For the text-containing cell, return its midpoint in [X, Y] coordinate format. 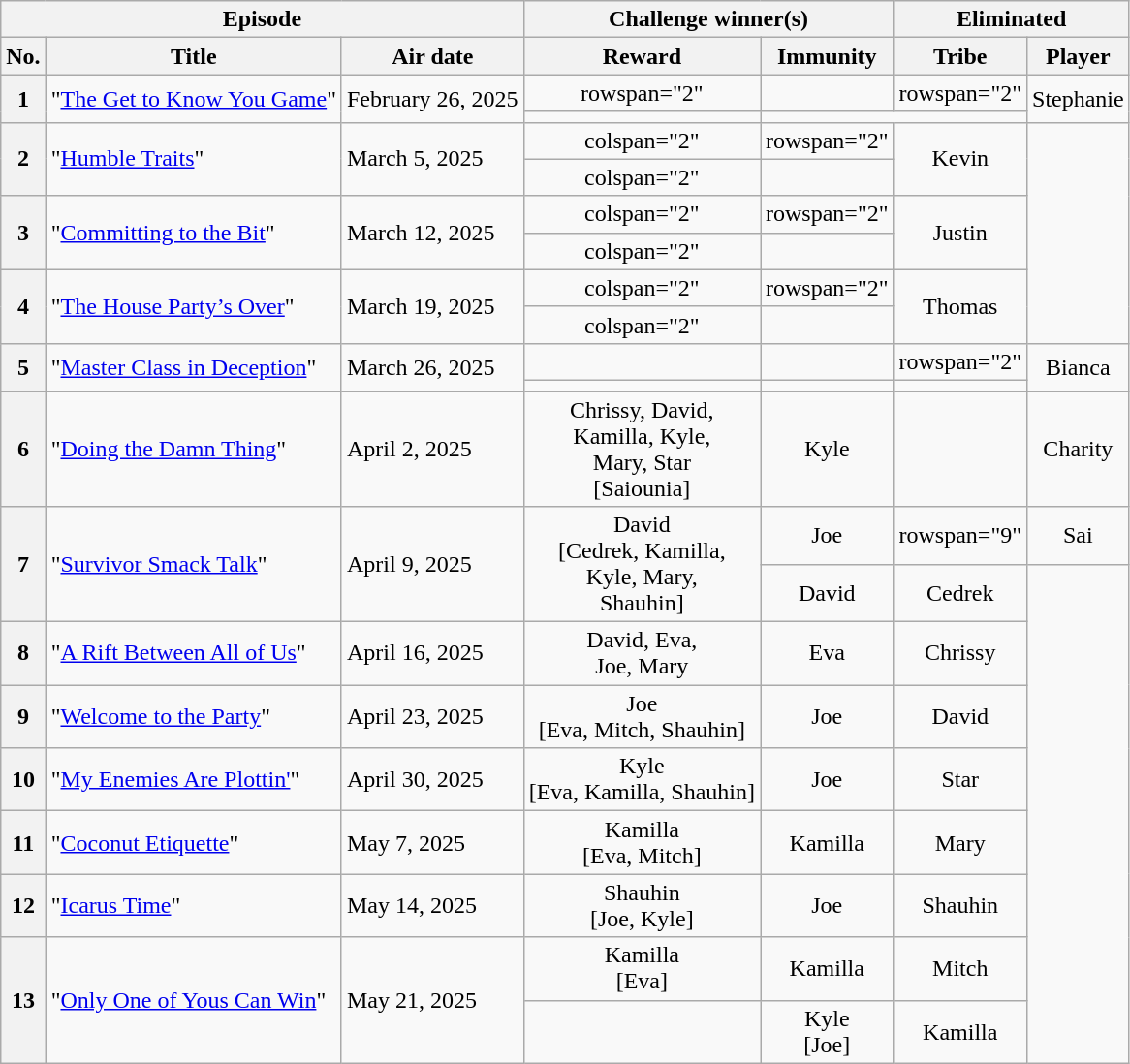
Chrissy [960, 653]
12 [23, 905]
Bianca [1079, 366]
Kamilla[Eva] [642, 969]
Kyle[Eva, Kamilla, Shauhin] [642, 779]
Charity [1079, 450]
"Committing to the Bit" [194, 233]
Kevin [960, 159]
Kyle[Joe] [827, 1031]
"Humble Traits" [194, 159]
Shauhin[Joe, Kyle] [642, 905]
Thomas [960, 306]
Chrissy, David,Kamilla, Kyle,Mary, Star[Saiounia] [642, 450]
March 5, 2025 [432, 159]
Player [1079, 56]
March 19, 2025 [432, 306]
Stephanie [1079, 99]
"A Rift Between All of Us" [194, 653]
February 26, 2025 [432, 99]
"Doing the Damn Thing" [194, 450]
David, Eva,Joe, Mary [642, 653]
Eva [827, 653]
Air date [432, 56]
7 [23, 564]
Mitch [960, 969]
Star [960, 779]
"Welcome to the Party" [194, 717]
"Survivor Smack Talk" [194, 564]
4 [23, 306]
Sai [1079, 536]
No. [23, 56]
May 21, 2025 [432, 1000]
rowspan="9" [960, 536]
5 [23, 366]
13 [23, 1000]
11 [23, 843]
10 [23, 779]
April 16, 2025 [432, 653]
Immunity [827, 56]
8 [23, 653]
Eliminated [1012, 19]
1 [23, 99]
9 [23, 717]
March 26, 2025 [432, 366]
6 [23, 450]
Cedrek [960, 593]
Joe[Eva, Mitch, Shauhin] [642, 717]
Tribe [960, 56]
"Master Class in Deception" [194, 366]
2 [23, 159]
"The Get to Know You Game" [194, 99]
Title [194, 56]
Kamilla[Eva, Mitch] [642, 843]
"Coconut Etiquette" [194, 843]
"Icarus Time" [194, 905]
Challenge winner(s) [708, 19]
April 2, 2025 [432, 450]
David[Cedrek, Kamilla,Kyle, Mary,Shauhin] [642, 564]
Justin [960, 233]
April 30, 2025 [432, 779]
March 12, 2025 [432, 233]
"The House Party’s Over" [194, 306]
Mary [960, 843]
"Only One of Yous Can Win" [194, 1000]
Kyle [827, 450]
May 7, 2025 [432, 843]
April 23, 2025 [432, 717]
Episode [262, 19]
April 9, 2025 [432, 564]
"My Enemies Are Plottin'" [194, 779]
May 14, 2025 [432, 905]
Reward [642, 56]
3 [23, 233]
Shauhin [960, 905]
